For the text-containing cell, return its midpoint in (x, y) coordinate format. 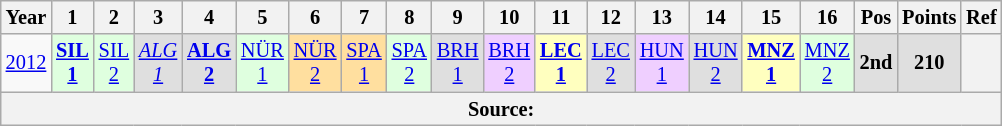
LEC1 (561, 63)
7 (364, 17)
2012 (26, 63)
1 (72, 17)
HUN2 (716, 63)
2 (114, 17)
MNZ1 (770, 63)
4 (209, 17)
14 (716, 17)
3 (158, 17)
LEC2 (611, 63)
SIL2 (114, 63)
5 (262, 17)
12 (611, 17)
NÜR1 (262, 63)
13 (662, 17)
Pos (876, 17)
16 (828, 17)
6 (316, 17)
Points (929, 17)
ALG2 (209, 63)
8 (410, 17)
Ref (981, 17)
Year (26, 17)
MNZ2 (828, 63)
SPA2 (410, 63)
NÜR2 (316, 63)
11 (561, 17)
ALG1 (158, 63)
BRH1 (458, 63)
9 (458, 17)
SIL1 (72, 63)
210 (929, 63)
SPA1 (364, 63)
2nd (876, 63)
15 (770, 17)
HUN1 (662, 63)
Source: (502, 109)
BRH2 (509, 63)
10 (509, 17)
